Provide the (X, Y) coordinate of the cell's center where the given text is located.  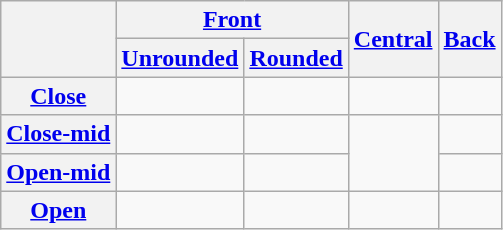
Front (232, 20)
Central (393, 39)
Open-mid (58, 172)
Open (58, 210)
Close-mid (58, 134)
Unrounded (180, 58)
Close (58, 96)
Back (470, 39)
Rounded (296, 58)
